For the text-containing cell, return its midpoint in (x, y) coordinate format. 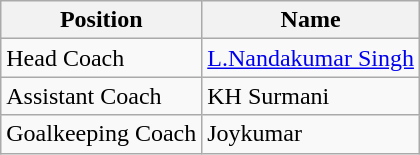
Position (102, 20)
Goalkeeping Coach (102, 134)
L.Nandakumar Singh (311, 58)
Head Coach (102, 58)
Name (311, 20)
KH Surmani (311, 96)
Joykumar (311, 134)
Assistant Coach (102, 96)
